From the cell containing the given text, extract its center point as [X, Y] coordinate. 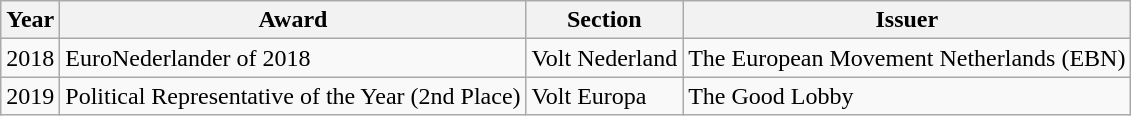
2019 [30, 96]
The European Movement Netherlands (EBN) [907, 58]
Year [30, 20]
Issuer [907, 20]
Section [604, 20]
Award [293, 20]
2018 [30, 58]
Volt Nederland [604, 58]
EuroNederlander of 2018 [293, 58]
The Good Lobby [907, 96]
Political Representative of the Year (2nd Place) [293, 96]
Volt Europa [604, 96]
